Return (X, Y) of the center of cell containing provided text 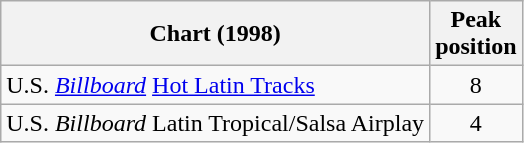
4 (476, 123)
U.S. Billboard Latin Tropical/Salsa Airplay (216, 123)
U.S. Billboard Hot Latin Tracks (216, 85)
Peakposition (476, 34)
Chart (1998) (216, 34)
8 (476, 85)
